Locate the cell with the specified text and output its [X, Y] center coordinate. 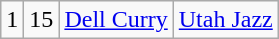
Dell Curry [116, 20]
1 [12, 20]
15 [42, 20]
Utah Jazz [226, 20]
